For the text-containing cell, return its midpoint in [X, Y] coordinate format. 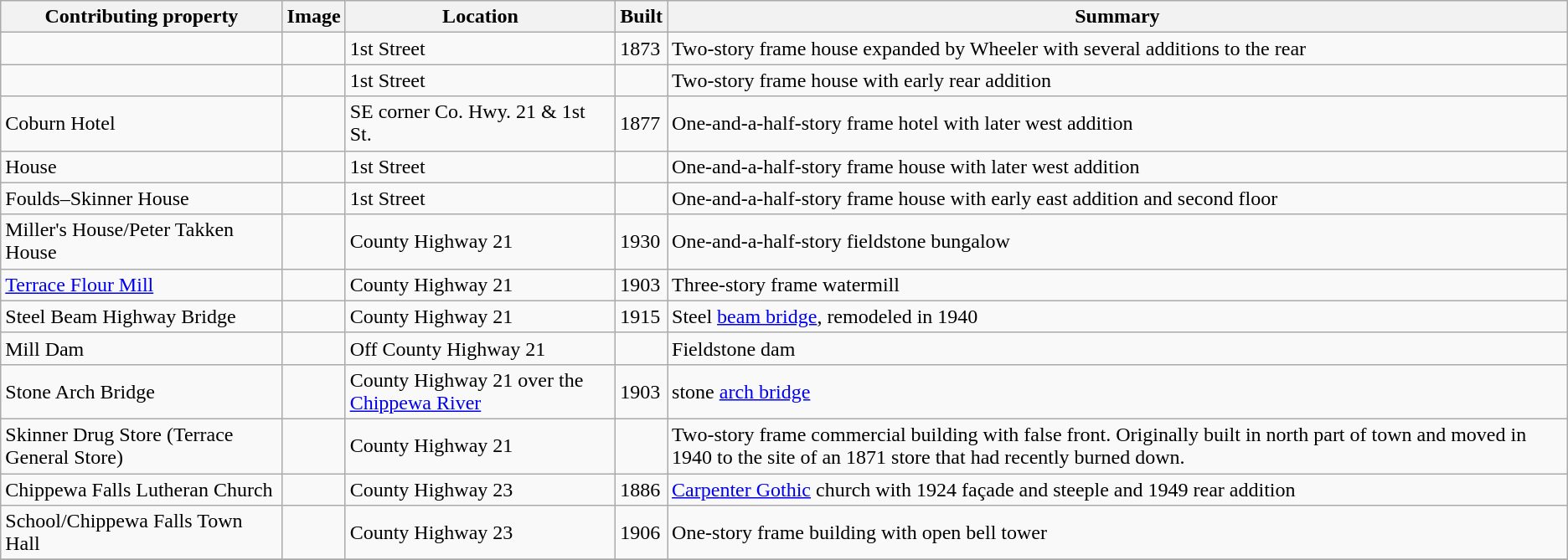
One-and-a-half-story frame house with early east addition and second floor [1117, 198]
Chippewa Falls Lutheran Church [142, 490]
Fieldstone dam [1117, 348]
One-and-a-half-story frame hotel with later west addition [1117, 124]
Foulds–Skinner House [142, 198]
House [142, 167]
Two-story frame house with early rear addition [1117, 80]
SE corner Co. Hwy. 21 & 1st St. [481, 124]
One-story frame building with open bell tower [1117, 532]
Steel Beam Highway Bridge [142, 316]
1886 [642, 490]
County Highway 21 over the Chippewa River [481, 392]
1915 [642, 316]
1930 [642, 241]
Skinner Drug Store (Terrace General Store) [142, 445]
Summary [1117, 17]
Carpenter Gothic church with 1924 façade and steeple and 1949 rear addition [1117, 490]
School/Chippewa Falls Town Hall [142, 532]
stone arch bridge [1117, 392]
Three-story frame watermill [1117, 285]
Image [313, 17]
One-and-a-half-story frame house with later west addition [1117, 167]
Miller's House/Peter Takken House [142, 241]
Contributing property [142, 17]
1906 [642, 532]
1877 [642, 124]
1873 [642, 49]
Location [481, 17]
Terrace Flour Mill [142, 285]
Stone Arch Bridge [142, 392]
Mill Dam [142, 348]
Off County Highway 21 [481, 348]
Built [642, 17]
Steel beam bridge, remodeled in 1940 [1117, 316]
Coburn Hotel [142, 124]
One-and-a-half-story fieldstone bungalow [1117, 241]
Two-story frame house expanded by Wheeler with several additions to the rear [1117, 49]
